Provide the (x, y) coordinate of the cell's center where the given text is located.  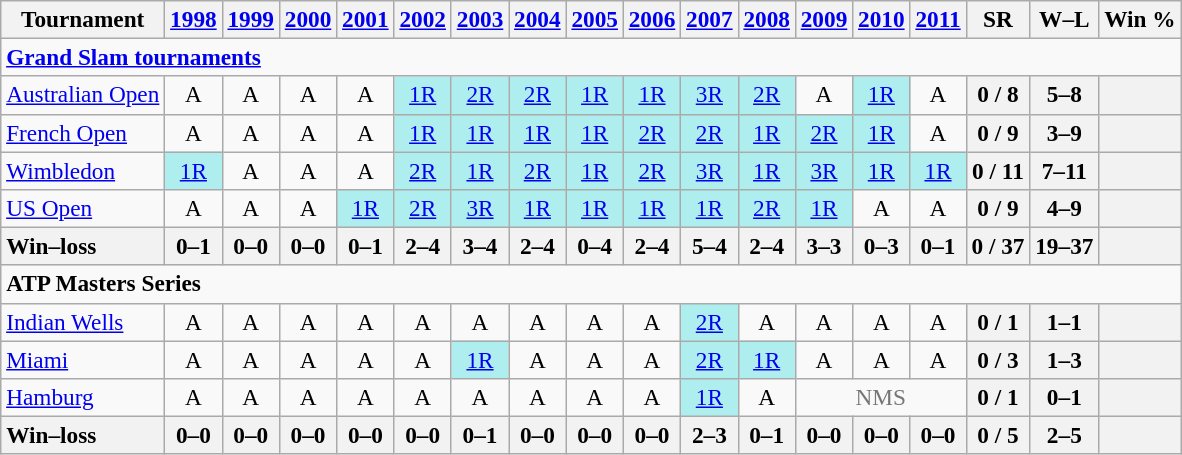
2006 (652, 19)
2009 (824, 19)
1–1 (1064, 322)
Win % (1140, 19)
2–3 (710, 435)
3–9 (1064, 133)
NMS (880, 397)
4–9 (1064, 208)
Grand Slam tournaments (591, 57)
US Open (83, 208)
Australian Open (83, 95)
0–3 (882, 246)
2004 (538, 19)
2–5 (1064, 435)
Tournament (83, 19)
Wimbledon (83, 170)
French Open (83, 133)
0 / 3 (998, 359)
Indian Wells (83, 322)
1998 (194, 19)
2010 (882, 19)
2011 (938, 19)
3–4 (480, 246)
3–3 (824, 246)
7–11 (1064, 170)
0 / 8 (998, 95)
Miami (83, 359)
0–4 (594, 246)
2005 (594, 19)
5–4 (710, 246)
2001 (366, 19)
0 / 5 (998, 435)
SR (998, 19)
1–3 (1064, 359)
W–L (1064, 19)
ATP Masters Series (591, 284)
0 / 37 (998, 246)
2007 (710, 19)
Hamburg (83, 397)
2003 (480, 19)
2008 (766, 19)
2002 (422, 19)
1999 (250, 19)
0 / 11 (998, 170)
5–8 (1064, 95)
2000 (308, 19)
19–37 (1064, 246)
